Pinpoint the cell where the given text exists, returning its (x, y) midpoint coordinate. 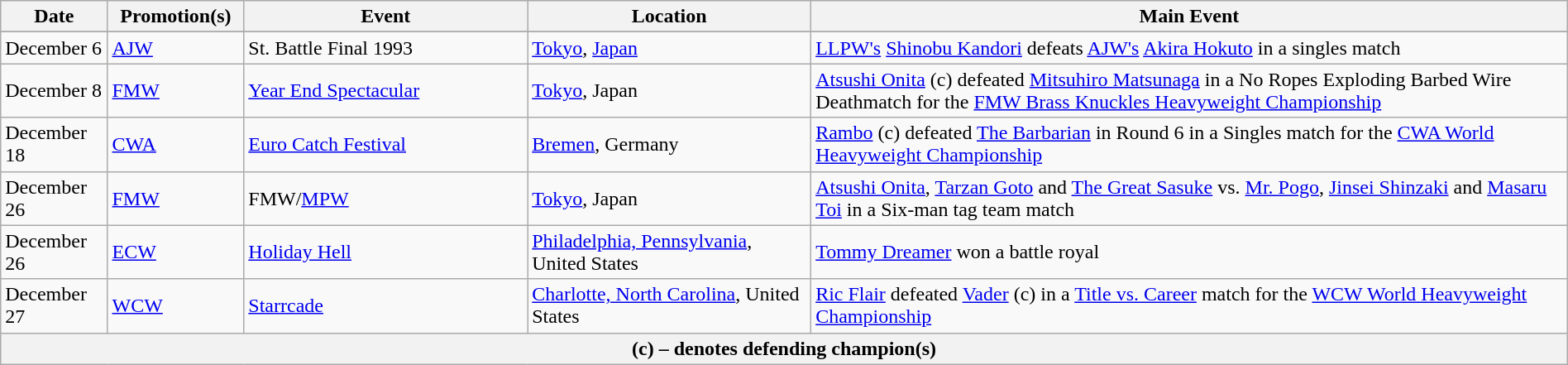
WCW (175, 306)
Euro Catch Festival (385, 144)
Philadelphia, Pennsylvania, United States (670, 252)
Year End Spectacular (385, 91)
Tommy Dreamer won a battle royal (1189, 252)
December 27 (55, 306)
Starrcade (385, 306)
Ric Flair defeated Vader (c) in a Title vs. Career match for the WCW World Heavyweight Championship (1189, 306)
Holiday Hell (385, 252)
Location (670, 17)
Atsushi Onita (c) defeated Mitsuhiro Matsunaga in a No Ropes Exploding Barbed Wire Deathmatch for the FMW Brass Knuckles Heavyweight Championship (1189, 91)
FMW/MPW (385, 199)
Atsushi Onita, Tarzan Goto and The Great Sasuke vs. Mr. Pogo, Jinsei Shinzaki and Masaru Toi in a Six-man tag team match (1189, 199)
Event (385, 17)
Promotion(s) (175, 17)
Rambo (c) defeated The Barbarian in Round 6 in a Singles match for the CWA World Heavyweight Championship (1189, 144)
St. Battle Final 1993 (385, 48)
Date (55, 17)
ECW (175, 252)
December 18 (55, 144)
Bremen, Germany (670, 144)
December 6 (55, 48)
(c) – denotes defending champion(s) (784, 348)
AJW (175, 48)
Charlotte, North Carolina, United States (670, 306)
Main Event (1189, 17)
LLPW's Shinobu Kandori defeats AJW's Akira Hokuto in a singles match (1189, 48)
December 8 (55, 91)
CWA (175, 144)
